Capture the cell that displays the provided text and extract its [x, y] central coordinate. 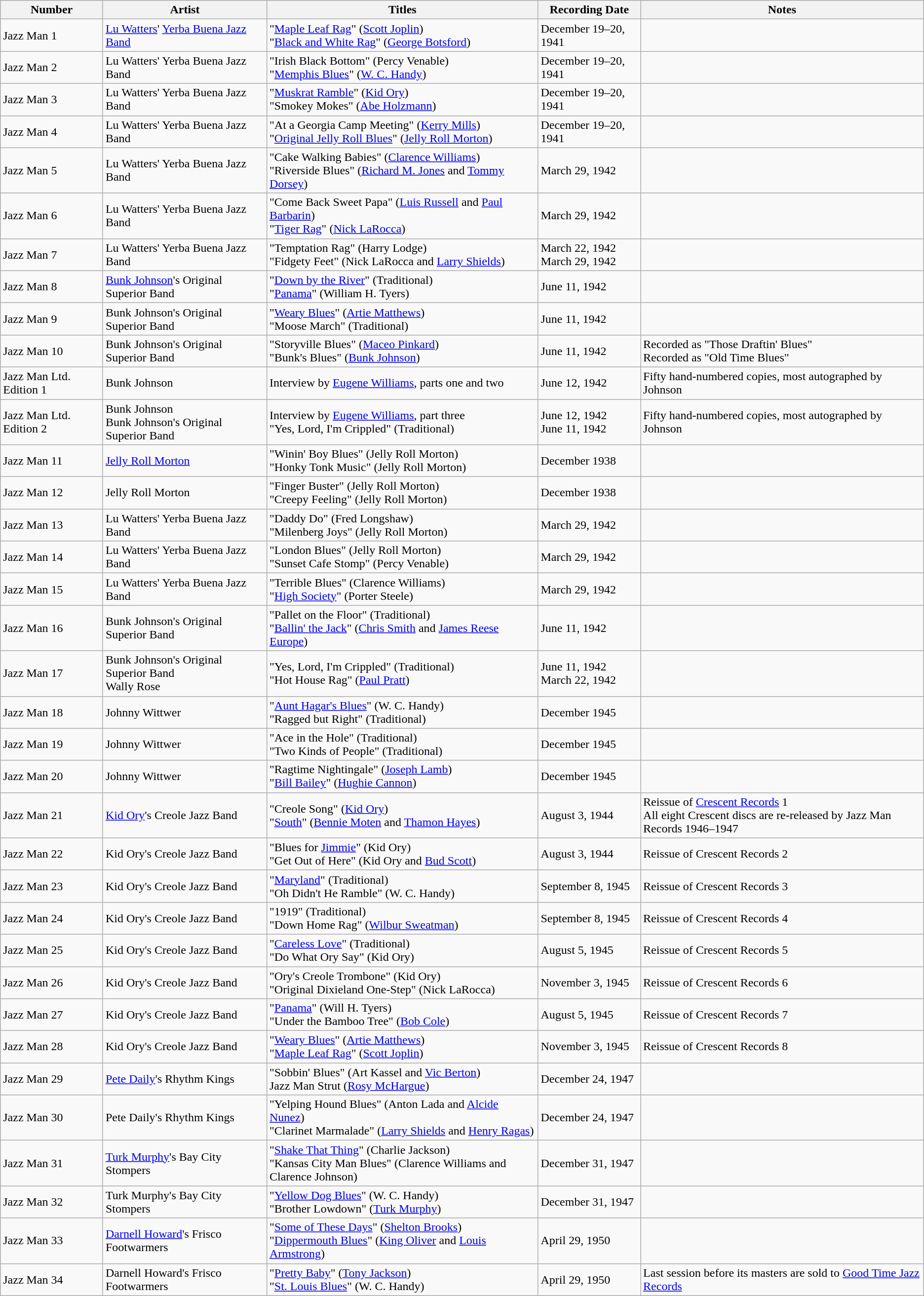
Titles [402, 10]
Jazz Man 20 [52, 776]
March 22, 1942March 29, 1942 [589, 255]
Jazz Man Ltd. Edition 1 [52, 383]
Jazz Man 14 [52, 557]
Interview by Eugene Williams, parts one and two [402, 383]
Notes [782, 10]
Jazz Man 8 [52, 286]
"Ory's Creole Trombone" (Kid Ory)"Original Dixieland One-Step" (Nick LaRocca) [402, 982]
Jazz Man 24 [52, 918]
"Panama" (Will H. Tyers)"Under the Bamboo Tree" (Bob Cole) [402, 1015]
"Cake Walking Babies" (Clarence Williams)"Riverside Blues" (Richard M. Jones and Tommy Dorsey) [402, 170]
"Weary Blues" (Artie Matthews)"Moose March" (Traditional) [402, 319]
Number [52, 10]
Jazz Man 13 [52, 525]
Artist [185, 10]
Reissue of Crescent Records 1All eight Crescent discs are re-released by Jazz Man Records 1946–1947 [782, 815]
Jazz Man 26 [52, 982]
"Daddy Do" (Fred Longshaw)"Milenberg Joys" (Jelly Roll Morton) [402, 525]
Jazz Man 9 [52, 319]
Jazz Man 33 [52, 1241]
Jazz Man Ltd. Edition 2 [52, 422]
"Shake That Thing" (Charlie Jackson)"Kansas City Man Blues" (Clarence Williams and Clarence Johnson) [402, 1163]
Jazz Man 10 [52, 351]
Jazz Man 6 [52, 216]
"Down by the River" (Traditional)"Panama" (William H. Tyers) [402, 286]
Jazz Man 31 [52, 1163]
June 12, 1942June 11, 1942 [589, 422]
"Muskrat Ramble" (Kid Ory)"Smokey Mokes" (Abe Holzmann) [402, 100]
Reissue of Crescent Records 6 [782, 982]
Bunk Johnson [185, 383]
"Pretty Baby" (Tony Jackson)"St. Louis Blues" (W. C. Handy) [402, 1280]
Jazz Man 17 [52, 673]
Jazz Man 11 [52, 461]
"Maryland" (Traditional)"Oh Didn't He Ramble" (W. C. Handy) [402, 886]
"Creole Song" (Kid Ory)"South" (Bennie Moten and Thamon Hayes) [402, 815]
"At a Georgia Camp Meeting" (Kerry Mills)"Original Jelly Roll Blues" (Jelly Roll Morton) [402, 131]
Reissue of Crescent Records 8 [782, 1047]
Recorded as "Those Draftin' Blues"Recorded as "Old Time Blues" [782, 351]
"Ace in the Hole" (Traditional)"Two Kinds of People" (Traditional) [402, 745]
Jazz Man 32 [52, 1202]
Jazz Man 4 [52, 131]
Jazz Man 1 [52, 36]
Jazz Man 3 [52, 100]
Jazz Man 18 [52, 712]
Jazz Man 2 [52, 67]
"Come Back Sweet Papa" (Luis Russell and Paul Barbarin)"Tiger Rag" (Nick LaRocca) [402, 216]
"Yes, Lord, I'm Crippled" (Traditional)"Hot House Rag" (Paul Pratt) [402, 673]
"Irish Black Bottom" (Percy Venable)"Memphis Blues" (W. C. Handy) [402, 67]
Jazz Man 16 [52, 628]
"Winin' Boy Blues" (Jelly Roll Morton)"Honky Tonk Music" (Jelly Roll Morton) [402, 461]
"Careless Love" (Traditional)"Do What Ory Say" (Kid Ory) [402, 950]
"Storyville Blues" (Maceo Pinkard)"Bunk's Blues" (Bunk Johnson) [402, 351]
Jazz Man 30 [52, 1118]
"Maple Leaf Rag" (Scott Joplin)"Black and White Rag" (George Botsford) [402, 36]
"Finger Buster" (Jelly Roll Morton)"Creepy Feeling" (Jelly Roll Morton) [402, 493]
"Yelping Hound Blues" (Anton Lada and Alcide Nunez)"Clarinet Marmalade" (Larry Shields and Henry Ragas) [402, 1118]
"Ragtime Nightingale" (Joseph Lamb)"Bill Bailey" (Hughie Cannon) [402, 776]
"Blues for Jimmie" (Kid Ory)"Get Out of Here" (Kid Ory and Bud Scott) [402, 854]
Jazz Man 5 [52, 170]
June 11, 1942March 22, 1942 [589, 673]
Bunk Johnson's Original Superior BandWally Rose [185, 673]
Jazz Man 15 [52, 589]
"Temptation Rag" (Harry Lodge)"Fidgety Feet" (Nick LaRocca and Larry Shields) [402, 255]
Jazz Man 22 [52, 854]
Last session before its masters are sold to Good Time Jazz Records [782, 1280]
Jazz Man 12 [52, 493]
Reissue of Crescent Records 7 [782, 1015]
Reissue of Crescent Records 3 [782, 886]
Recording Date [589, 10]
Jazz Man 25 [52, 950]
"Some of These Days" (Shelton Brooks)"Dippermouth Blues" (King Oliver and Louis Armstrong) [402, 1241]
"Terrible Blues" (Clarence Williams)"High Society" (Porter Steele) [402, 589]
Interview by Eugene Williams, part three"Yes, Lord, I'm Crippled" (Traditional) [402, 422]
Jazz Man 27 [52, 1015]
Jazz Man 23 [52, 886]
June 12, 1942 [589, 383]
"Yellow Dog Blues" (W. C. Handy)"Brother Lowdown" (Turk Murphy) [402, 1202]
Reissue of Crescent Records 4 [782, 918]
Jazz Man 29 [52, 1079]
"London Blues" (Jelly Roll Morton)"Sunset Cafe Stomp" (Percy Venable) [402, 557]
"Aunt Hagar's Blues" (W. C. Handy)"Ragged but Right" (Traditional) [402, 712]
Jazz Man 34 [52, 1280]
Jazz Man 21 [52, 815]
"Pallet on the Floor" (Traditional)"Ballin' the Jack" (Chris Smith and James Reese Europe) [402, 628]
"Sobbin' Blues" (Art Kassel and Vic Berton)Jazz Man Strut (Rosy McHargue) [402, 1079]
"1919" (Traditional)"Down Home Rag" (Wilbur Sweatman) [402, 918]
"Weary Blues" (Artie Matthews)"Maple Leaf Rag" (Scott Joplin) [402, 1047]
Jazz Man 19 [52, 745]
Bunk JohnsonBunk Johnson's Original Superior Band [185, 422]
Jazz Man 28 [52, 1047]
Reissue of Crescent Records 2 [782, 854]
Reissue of Crescent Records 5 [782, 950]
Jazz Man 7 [52, 255]
